Locate the cell with the specified text and output its (x, y) center coordinate. 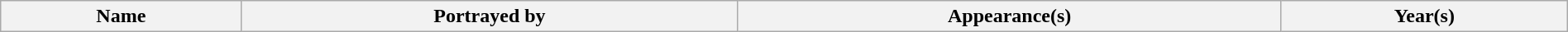
Portrayed by (490, 16)
Year(s) (1424, 16)
Appearance(s) (1009, 16)
Name (121, 16)
